Output the (x, y) coordinate of the center of the cell containing the given text.  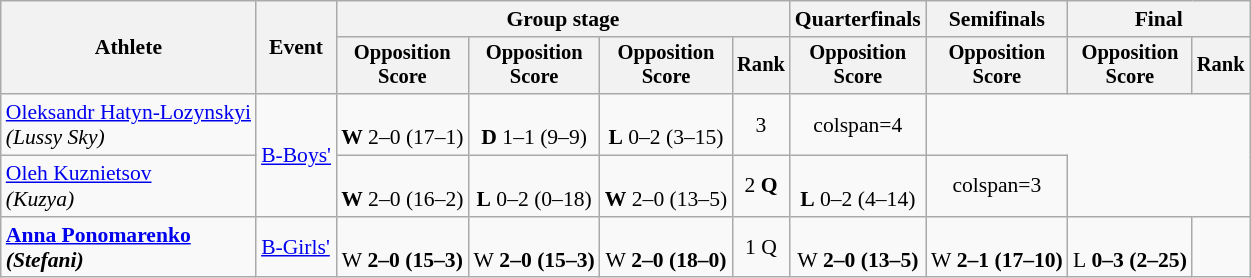
W 2–0 (18–0) (666, 248)
Oleh Kuznietsov(Kuzya) (128, 186)
colspan=3 (997, 186)
Semifinals (997, 19)
L 0–2 (4–14) (858, 186)
B-Boys' (296, 155)
Group stage (563, 19)
W 2–0 (17–1) (402, 124)
W 2–1 (17–10) (997, 248)
Quarterfinals (858, 19)
L 0–2 (0–18) (534, 186)
Final (1159, 19)
1 Q (761, 248)
Anna Ponomarenko(Stefani) (128, 248)
Event (296, 48)
L 0–2 (3–15) (666, 124)
Oleksandr Hatyn-Lozynskyi(Lussy Sky) (128, 124)
B-Girls' (296, 248)
2 Q (761, 186)
L 0–3 (2–25) (1130, 248)
D 1–1 (9–9) (534, 124)
3 (761, 124)
W 2–0 (16–2) (402, 186)
Athlete (128, 48)
colspan=4 (858, 124)
